Determine the [X, Y] coordinate at the center of the cell enclosing the given text.  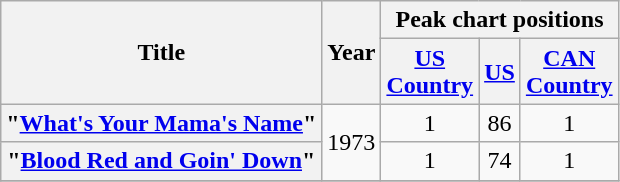
"Blood Red and Goin' Down" [162, 161]
US [500, 72]
1973 [352, 142]
CANCountry [569, 72]
"What's Your Mama's Name" [162, 123]
USCountry [430, 72]
Peak chart positions [500, 20]
Title [162, 52]
74 [500, 161]
86 [500, 123]
Year [352, 52]
